Scan for the cell matching the given text and deliver its [X, Y] coordinate at center. 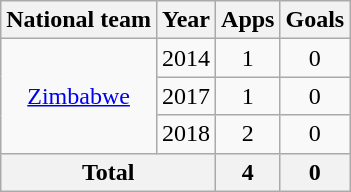
Zimbabwe [79, 96]
2018 [186, 134]
Total [108, 172]
National team [79, 20]
2 [248, 134]
2017 [186, 96]
Goals [315, 20]
2014 [186, 58]
Year [186, 20]
4 [248, 172]
Apps [248, 20]
